Pinpoint the cell where the given text exists, returning its (X, Y) midpoint coordinate. 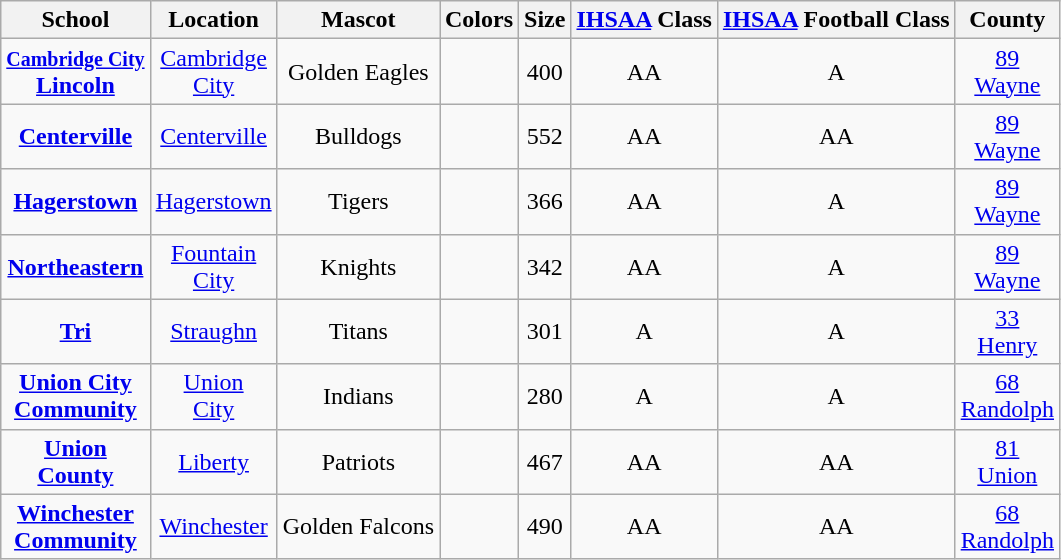
Tri (76, 332)
366 (545, 202)
490 (545, 526)
33 Henry (1007, 332)
IHSAA Class (644, 20)
Location (214, 20)
Mascot (358, 20)
Union County (76, 462)
Size (545, 20)
Tigers (358, 202)
Titans (358, 332)
280 (545, 396)
Golden Falcons (358, 526)
Golden Eagles (358, 72)
Liberty (214, 462)
Straughn (214, 332)
Cambridge City Lincoln (76, 72)
IHSAA Football Class (836, 20)
Colors (480, 20)
342 (545, 266)
Cambridge City (214, 72)
Fountain City (214, 266)
400 (545, 72)
County (1007, 20)
81 Union (1007, 462)
Union City Community (76, 396)
Winchester Community (76, 526)
552 (545, 136)
Knights (358, 266)
Northeastern (76, 266)
Union City (214, 396)
School (76, 20)
Indians (358, 396)
Bulldogs (358, 136)
301 (545, 332)
Winchester (214, 526)
Patriots (358, 462)
467 (545, 462)
